Scan for the cell matching the given text and deliver its [x, y] coordinate at center. 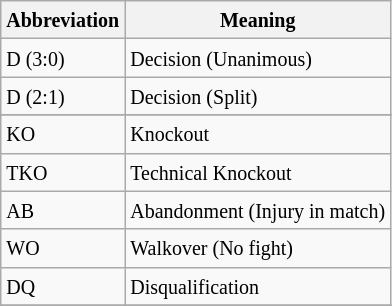
D (3:0) [63, 58]
KO [63, 134]
Technical Knockout [258, 172]
AB [63, 210]
Knockout [258, 134]
Abbreviation [63, 20]
Meaning [258, 20]
TKO [63, 172]
D (2:1) [63, 96]
Disqualification [258, 286]
DQ [63, 286]
WO [63, 248]
Walkover (No fight) [258, 248]
Decision (Split) [258, 96]
Decision (Unanimous) [258, 58]
Abandonment (Injury in match) [258, 210]
